Scan for the cell matching the given text and deliver its (X, Y) coordinate at center. 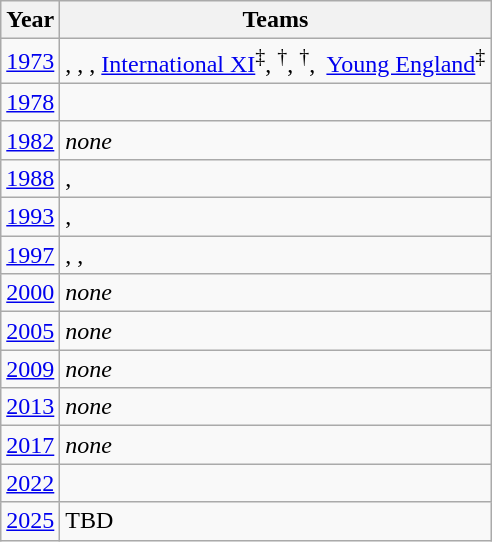
Year (30, 20)
2017 (30, 445)
Teams (276, 20)
2005 (30, 331)
2009 (30, 369)
TBD (276, 521)
1988 (30, 178)
2000 (30, 293)
1993 (30, 217)
2022 (30, 483)
2013 (30, 407)
1973 (30, 62)
1997 (30, 255)
1978 (30, 102)
1982 (30, 140)
2025 (30, 521)
, , (276, 255)
, , , International XI‡, †, †, Young England‡ (276, 62)
